Return [X, Y] of the center of cell containing provided text 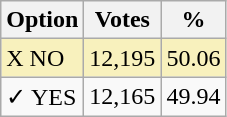
50.06 [194, 58]
X NO [42, 58]
12,195 [122, 58]
12,165 [122, 97]
Option [42, 20]
49.94 [194, 97]
% [194, 20]
Votes [122, 20]
✓ YES [42, 97]
